Scan for the cell matching the given text and deliver its (x, y) coordinate at center. 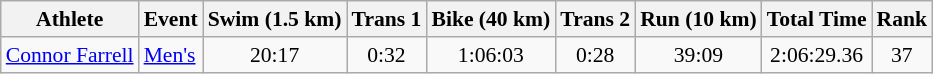
Total Time (817, 19)
1:06:03 (490, 55)
Connor Farrell (70, 55)
0:28 (595, 55)
20:17 (275, 55)
Event (171, 19)
Trans 1 (387, 19)
Men's (171, 55)
39:09 (698, 55)
0:32 (387, 55)
37 (902, 55)
Run (10 km) (698, 19)
Swim (1.5 km) (275, 19)
Bike (40 km) (490, 19)
2:06:29.36 (817, 55)
Trans 2 (595, 19)
Athlete (70, 19)
Rank (902, 19)
